Scan for the cell matching the given text and deliver its (x, y) coordinate at center. 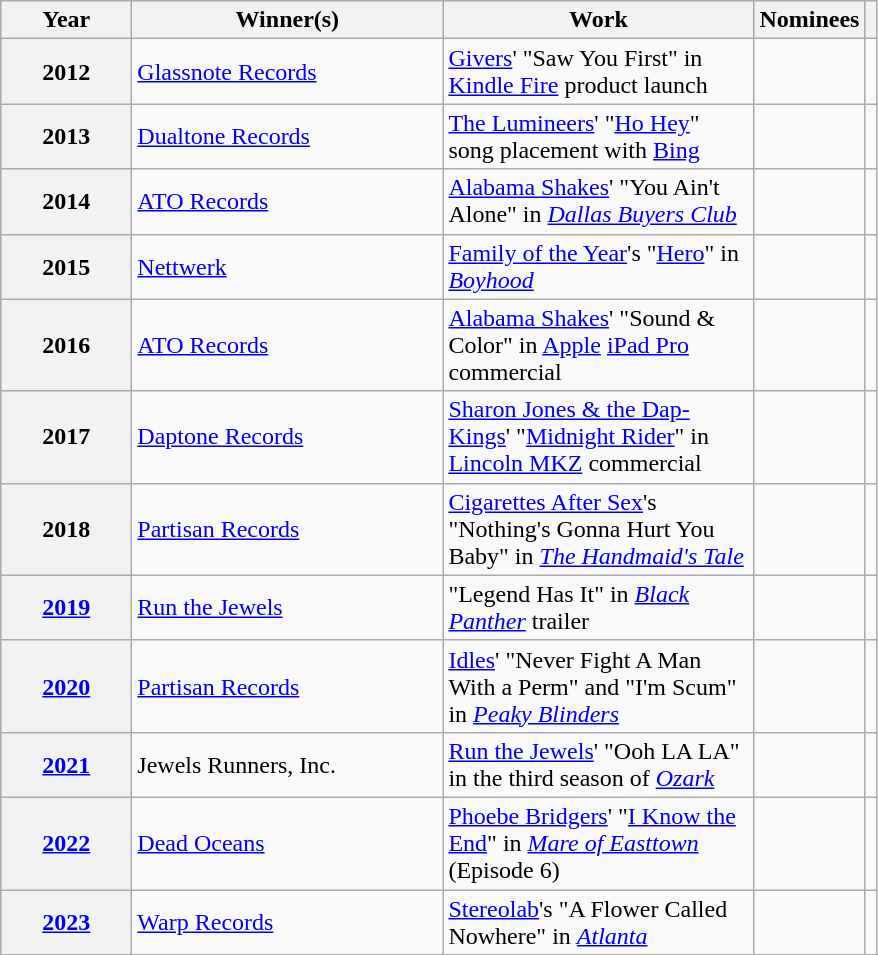
Stereolab's "A Flower Called Nowhere" in Atlanta (598, 922)
Cigarettes After Sex's "Nothing's Gonna Hurt You Baby" in The Handmaid's Tale (598, 529)
2021 (66, 764)
2014 (66, 202)
Nominees (810, 20)
2017 (66, 437)
Givers' "Saw You First" in Kindle Fire product launch (598, 72)
Alabama Shakes' "You Ain't Alone" in Dallas Buyers Club (598, 202)
Family of the Year's "Hero" in Boyhood (598, 266)
Sharon Jones & the Dap-Kings' "Midnight Rider" in Lincoln MKZ commercial (598, 437)
Alabama Shakes' "Sound & Color" in Apple iPad Pro commercial (598, 345)
Dualtone Records (288, 136)
Year (66, 20)
"Legend Has It" in Black Panther trailer (598, 608)
2019 (66, 608)
Nettwerk (288, 266)
2018 (66, 529)
Winner(s) (288, 20)
Run the Jewels (288, 608)
Warp Records (288, 922)
2012 (66, 72)
2015 (66, 266)
Idles' "Never Fight A Man With a Perm" and "I'm Scum" in Peaky Blinders (598, 686)
2016 (66, 345)
Dead Oceans (288, 843)
2020 (66, 686)
Phoebe Bridgers' "I Know the End" in Mare of Easttown (Episode 6) (598, 843)
2023 (66, 922)
Work (598, 20)
Run the Jewels' "Ooh LA LA" in the third season of Ozark (598, 764)
Daptone Records (288, 437)
2022 (66, 843)
The Lumineers' "Ho Hey" song placement with Bing (598, 136)
2013 (66, 136)
Jewels Runners, Inc. (288, 764)
Glassnote Records (288, 72)
